Locate the cell with the specified text and output its [X, Y] center coordinate. 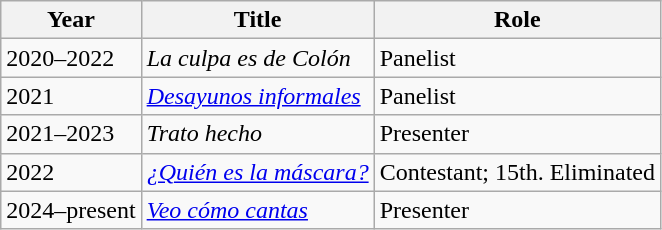
Title [258, 20]
Contestant; 15th. Eliminated [517, 172]
2022 [71, 172]
La culpa es de Colón [258, 58]
¿Quién es la máscara? [258, 172]
Desayunos informales [258, 96]
2021–2023 [71, 134]
Year [71, 20]
Trato hecho [258, 134]
Role [517, 20]
2020–2022 [71, 58]
Veo cómo cantas [258, 210]
2021 [71, 96]
2024–present [71, 210]
